Determine the (x, y) coordinate at the center of the cell enclosing the given text.  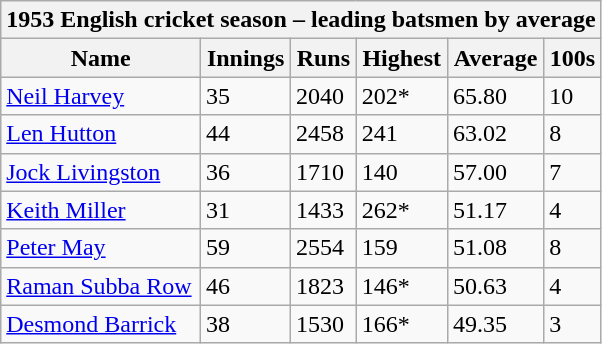
Peter May (101, 248)
1953 English cricket season – leading batsmen by average (301, 20)
7 (572, 172)
1433 (324, 210)
3 (572, 324)
100s (572, 58)
1530 (324, 324)
Average (495, 58)
2040 (324, 96)
59 (246, 248)
Innings (246, 58)
63.02 (495, 134)
46 (246, 286)
1710 (324, 172)
51.17 (495, 210)
44 (246, 134)
49.35 (495, 324)
159 (402, 248)
1823 (324, 286)
57.00 (495, 172)
Highest (402, 58)
140 (402, 172)
Keith Miller (101, 210)
65.80 (495, 96)
36 (246, 172)
31 (246, 210)
Name (101, 58)
50.63 (495, 286)
38 (246, 324)
Runs (324, 58)
Raman Subba Row (101, 286)
Desmond Barrick (101, 324)
2554 (324, 248)
Len Hutton (101, 134)
10 (572, 96)
35 (246, 96)
Jock Livingston (101, 172)
2458 (324, 134)
51.08 (495, 248)
202* (402, 96)
262* (402, 210)
241 (402, 134)
146* (402, 286)
Neil Harvey (101, 96)
166* (402, 324)
